For the text-containing cell, return its midpoint in [x, y] coordinate format. 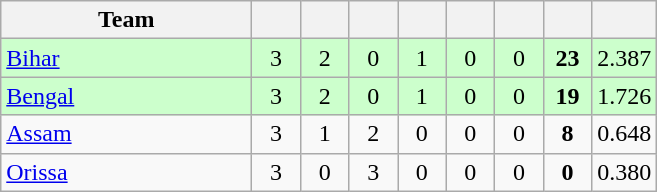
0.648 [624, 134]
Team [126, 20]
2.387 [624, 58]
Assam [126, 134]
1.726 [624, 96]
8 [568, 134]
19 [568, 96]
Orissa [126, 172]
Bihar [126, 58]
Bengal [126, 96]
0.380 [624, 172]
23 [568, 58]
